Return the [x, y] coordinate for the center point of the cell that contains the specified text.  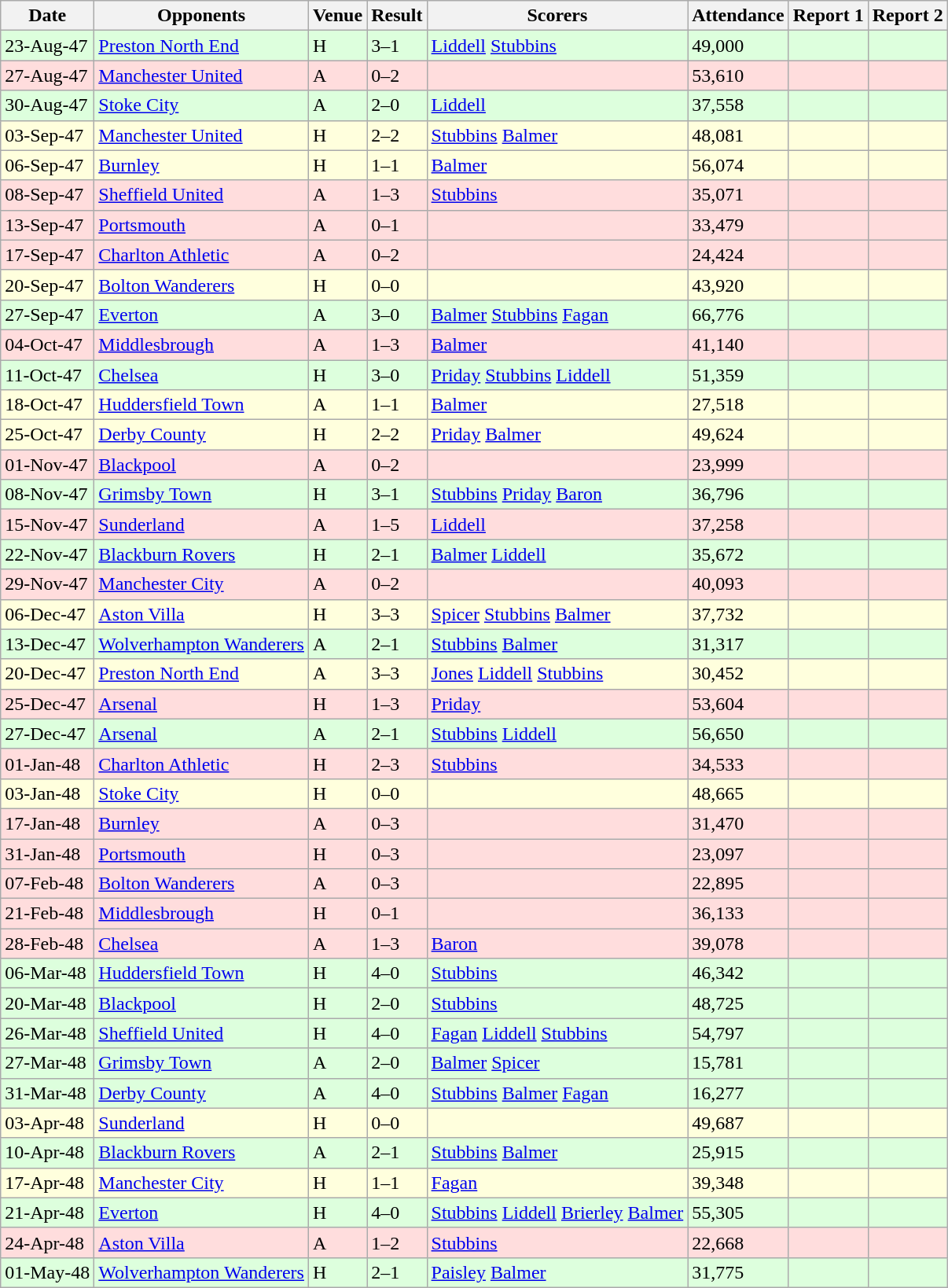
Priday Balmer [557, 435]
40,093 [738, 584]
17-Sep-47 [47, 255]
49,624 [738, 435]
30,452 [738, 674]
55,305 [738, 1213]
22-Nov-47 [47, 554]
Attendance [738, 16]
15,781 [738, 1063]
39,078 [738, 944]
01-May-48 [47, 1272]
17-Jan-48 [47, 823]
20-Dec-47 [47, 674]
37,558 [738, 105]
48,725 [738, 1003]
27-Aug-47 [47, 75]
22,668 [738, 1242]
49,687 [738, 1123]
Opponents [201, 16]
46,342 [738, 973]
11-Oct-47 [47, 375]
Jones Liddell Stubbins [557, 674]
49,000 [738, 46]
2–3 [397, 764]
13-Dec-47 [47, 644]
23-Aug-47 [47, 46]
25,915 [738, 1153]
56,650 [738, 734]
Stubbins Priday Baron [557, 495]
27-Mar-48 [47, 1063]
36,133 [738, 914]
37,732 [738, 614]
01-Jan-48 [47, 764]
27,518 [738, 405]
Baron [557, 944]
37,258 [738, 524]
16,277 [738, 1093]
18-Oct-47 [47, 405]
34,533 [738, 764]
01-Nov-47 [47, 465]
Scorers [557, 16]
Paisley Balmer [557, 1272]
1–5 [397, 524]
48,081 [738, 135]
24,424 [738, 255]
25-Oct-47 [47, 435]
31,317 [738, 644]
13-Sep-47 [47, 225]
Venue [337, 16]
Stubbins Balmer Fagan [557, 1093]
30-Aug-47 [47, 105]
06-Sep-47 [47, 165]
Fagan Liddell Stubbins [557, 1033]
28-Feb-48 [47, 944]
29-Nov-47 [47, 584]
35,071 [738, 195]
Priday [557, 704]
Spicer Stubbins Balmer [557, 614]
06-Mar-48 [47, 973]
03-Jan-48 [47, 793]
Stubbins Liddell [557, 734]
08-Sep-47 [47, 195]
Result [397, 16]
Balmer Spicer [557, 1063]
51,359 [738, 375]
03-Sep-47 [47, 135]
21-Feb-48 [47, 914]
23,097 [738, 853]
20-Mar-48 [47, 1003]
10-Apr-48 [47, 1153]
06-Dec-47 [47, 614]
08-Nov-47 [47, 495]
1–2 [397, 1242]
66,776 [738, 315]
Report 1 [829, 16]
17-Apr-48 [47, 1183]
Fagan [557, 1183]
31-Jan-48 [47, 853]
Liddell Stubbins [557, 46]
25-Dec-47 [47, 704]
31,775 [738, 1272]
31,470 [738, 823]
Stubbins Liddell Brierley Balmer [557, 1213]
22,895 [738, 884]
Report 2 [907, 16]
41,140 [738, 344]
07-Feb-48 [47, 884]
Date [47, 16]
23,999 [738, 465]
Priday Stubbins Liddell [557, 375]
27-Dec-47 [47, 734]
48,665 [738, 793]
53,604 [738, 704]
33,479 [738, 225]
39,348 [738, 1183]
Balmer Stubbins Fagan [557, 315]
26-Mar-48 [47, 1033]
54,797 [738, 1033]
Balmer Liddell [557, 554]
27-Sep-47 [47, 315]
20-Sep-47 [47, 285]
24-Apr-48 [47, 1242]
43,920 [738, 285]
36,796 [738, 495]
21-Apr-48 [47, 1213]
04-Oct-47 [47, 344]
15-Nov-47 [47, 524]
03-Apr-48 [47, 1123]
53,610 [738, 75]
56,074 [738, 165]
35,672 [738, 554]
31-Mar-48 [47, 1093]
